Return the (x, y) coordinate for the center point of the cell that contains the specified text.  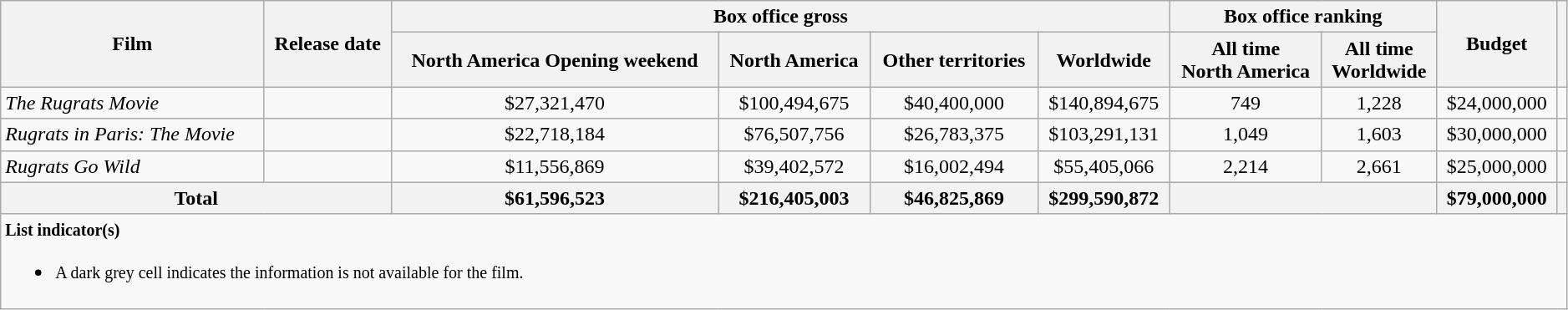
2,661 (1378, 166)
Budget (1497, 43)
$76,507,756 (794, 135)
Worldwide (1104, 60)
$79,000,000 (1497, 198)
North America Opening weekend (555, 60)
$61,596,523 (555, 198)
North America (794, 60)
$103,291,131 (1104, 135)
$40,400,000 (954, 103)
$140,894,675 (1104, 103)
$46,825,869 (954, 198)
Box office gross (781, 17)
$27,321,470 (555, 103)
$24,000,000 (1497, 103)
Total (196, 198)
$22,718,184 (555, 135)
1,228 (1378, 103)
$16,002,494 (954, 166)
749 (1246, 103)
$11,556,869 (555, 166)
$216,405,003 (794, 198)
All time North America (1246, 60)
$55,405,066 (1104, 166)
All time Worldwide (1378, 60)
Box office ranking (1303, 17)
2,214 (1246, 166)
$299,590,872 (1104, 198)
List indicator(s)A dark grey cell indicates the information is not available for the film. (784, 261)
$100,494,675 (794, 103)
Film (132, 43)
$39,402,572 (794, 166)
$26,783,375 (954, 135)
1,603 (1378, 135)
$30,000,000 (1497, 135)
Other territories (954, 60)
Rugrats Go Wild (132, 166)
$25,000,000 (1497, 166)
1,049 (1246, 135)
Release date (327, 43)
Rugrats in Paris: The Movie (132, 135)
The Rugrats Movie (132, 103)
